Return the (x, y) coordinate for the center point of the cell that contains the specified text.  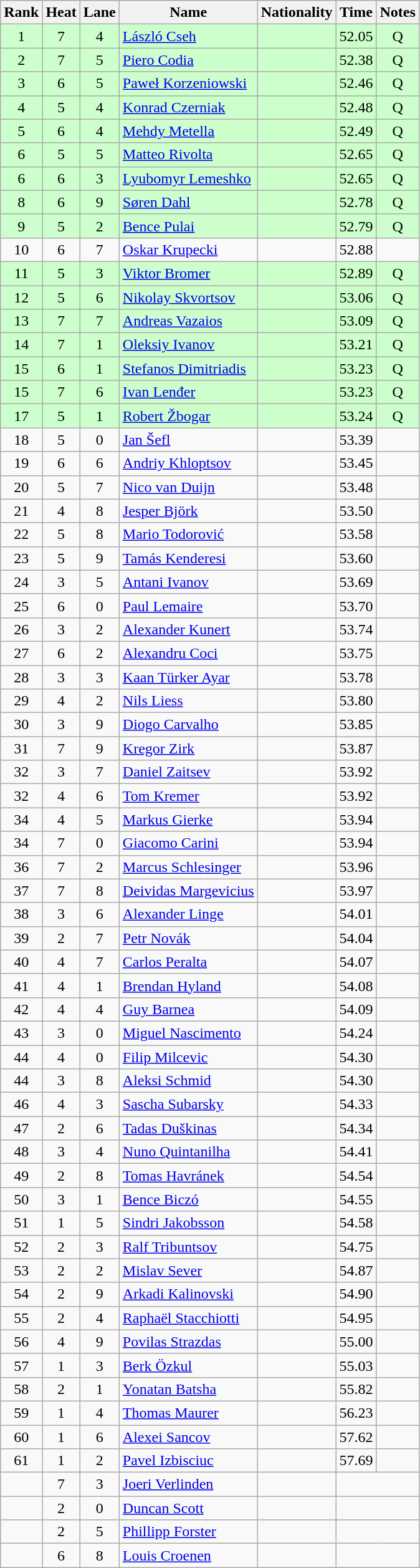
19 (21, 463)
Time (356, 12)
Kregor Zirk (188, 748)
54.41 (356, 1152)
54.04 (356, 938)
54.09 (356, 1009)
László Cseh (188, 36)
47 (21, 1128)
55.03 (356, 1365)
Nationality (297, 12)
54.08 (356, 985)
52.79 (356, 226)
53.58 (356, 535)
Alexei Sancov (188, 1436)
36 (21, 867)
57.69 (356, 1461)
Oleksiy Ivanov (188, 345)
55.82 (356, 1389)
52.38 (356, 60)
52.89 (356, 273)
27 (21, 653)
54.90 (356, 1294)
53 (21, 1270)
28 (21, 677)
53.60 (356, 558)
54.55 (356, 1199)
21 (21, 511)
52.78 (356, 202)
54 (21, 1294)
Aleksi Schmid (188, 1081)
Bence Pulai (188, 226)
12 (21, 298)
Oskar Krupecki (188, 249)
Filip Milcevic (188, 1057)
53.09 (356, 321)
Daniel Zaitsev (188, 772)
Marcus Schlesinger (188, 867)
22 (21, 535)
Name (188, 12)
54.01 (356, 914)
Matteo Rivolta (188, 155)
50 (21, 1199)
39 (21, 938)
Bence Biczó (188, 1199)
Andreas Vazaios (188, 321)
Guy Barnea (188, 1009)
53.06 (356, 298)
57 (21, 1365)
59 (21, 1413)
53.75 (356, 653)
Viktor Bromer (188, 273)
Markus Gierke (188, 820)
Pavel Izbisciuc (188, 1461)
13 (21, 321)
Nuno Quintanilha (188, 1152)
46 (21, 1105)
30 (21, 725)
Brendan Hyland (188, 985)
Diogo Carvalho (188, 725)
Piero Codia (188, 60)
18 (21, 440)
Rank (21, 12)
Tamás Kenderesi (188, 558)
Nico van Duijn (188, 487)
25 (21, 606)
53.45 (356, 463)
54.24 (356, 1033)
54.75 (356, 1247)
Tomas Havránek (188, 1176)
56.23 (356, 1413)
Sascha Subarsky (188, 1105)
Yonatan Batsha (188, 1389)
Povilas Strazdas (188, 1342)
Alexander Kunert (188, 629)
Heat (61, 12)
53.70 (356, 606)
Duncan Scott (188, 1508)
53.97 (356, 891)
54.34 (356, 1128)
Alexandru Coci (188, 653)
Phillipp Forster (188, 1532)
14 (21, 345)
Stefanos Dimitriadis (188, 369)
53.50 (356, 511)
54.54 (356, 1176)
11 (21, 273)
26 (21, 629)
Mehdy Metella (188, 131)
40 (21, 962)
48 (21, 1152)
53.21 (356, 345)
53.69 (356, 582)
Mislav Sever (188, 1270)
53.48 (356, 487)
Kaan Türker Ayar (188, 677)
Tom Kremer (188, 796)
Notes (398, 12)
51 (21, 1223)
Petr Novák (188, 938)
Arkadi Kalinovski (188, 1294)
54.95 (356, 1318)
52.88 (356, 249)
53.39 (356, 440)
17 (21, 416)
52 (21, 1247)
55.00 (356, 1342)
Antani Ivanov (188, 582)
Joeri Verlinden (188, 1484)
Carlos Peralta (188, 962)
60 (21, 1436)
54.07 (356, 962)
Miguel Nascimento (188, 1033)
54.33 (356, 1105)
Paweł Korzeniowski (188, 84)
Sindri Jakobsson (188, 1223)
53.87 (356, 748)
41 (21, 985)
56 (21, 1342)
Raphaël Stacchiotti (188, 1318)
49 (21, 1176)
43 (21, 1033)
Ivan Lenđer (188, 392)
Jan Šefl (188, 440)
20 (21, 487)
53.24 (356, 416)
Alexander Linge (188, 914)
Andriy Khloptsov (188, 463)
57.62 (356, 1436)
42 (21, 1009)
53.80 (356, 701)
55 (21, 1318)
Robert Žbogar (188, 416)
Tadas Duškinas (188, 1128)
24 (21, 582)
Ralf Tribuntsov (188, 1247)
Lane (100, 12)
54.87 (356, 1270)
52.48 (356, 107)
53.74 (356, 629)
52.46 (356, 84)
53.96 (356, 867)
53.85 (356, 725)
10 (21, 249)
29 (21, 701)
Søren Dahl (188, 202)
54.58 (356, 1223)
61 (21, 1461)
Giacomo Carini (188, 843)
Paul Lemaire (188, 606)
52.49 (356, 131)
31 (21, 748)
Lyubomyr Lemeshko (188, 178)
52.05 (356, 36)
37 (21, 891)
Thomas Maurer (188, 1413)
58 (21, 1389)
Jesper Björk (188, 511)
Nils Liess (188, 701)
53.78 (356, 677)
Mario Todorović (188, 535)
23 (21, 558)
Deividas Margevicius (188, 891)
Louis Croenen (188, 1556)
38 (21, 914)
Konrad Czerniak (188, 107)
Nikolay Skvortsov (188, 298)
Berk Özkul (188, 1365)
